Determine the [X, Y] coordinate at the center of the cell enclosing the given text.  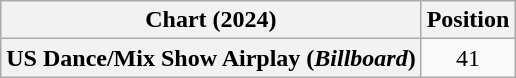
Position [468, 20]
US Dance/Mix Show Airplay (Billboard) [211, 58]
41 [468, 58]
Chart (2024) [211, 20]
